Find where the given text appears and provide that cell's center as [x, y] coordinate. 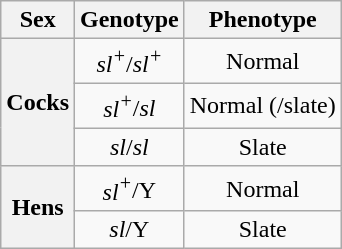
Hens [38, 208]
Normal (/slate) [262, 106]
sl+/sl [130, 106]
sl+/sl+ [130, 62]
Phenotype [262, 20]
sl/sl [130, 147]
sl/Y [130, 230]
Cocks [38, 102]
sl+/Y [130, 188]
Sex [38, 20]
Genotype [130, 20]
